Identify which cell holds the provided text, then report its [X, Y] central coordinate. 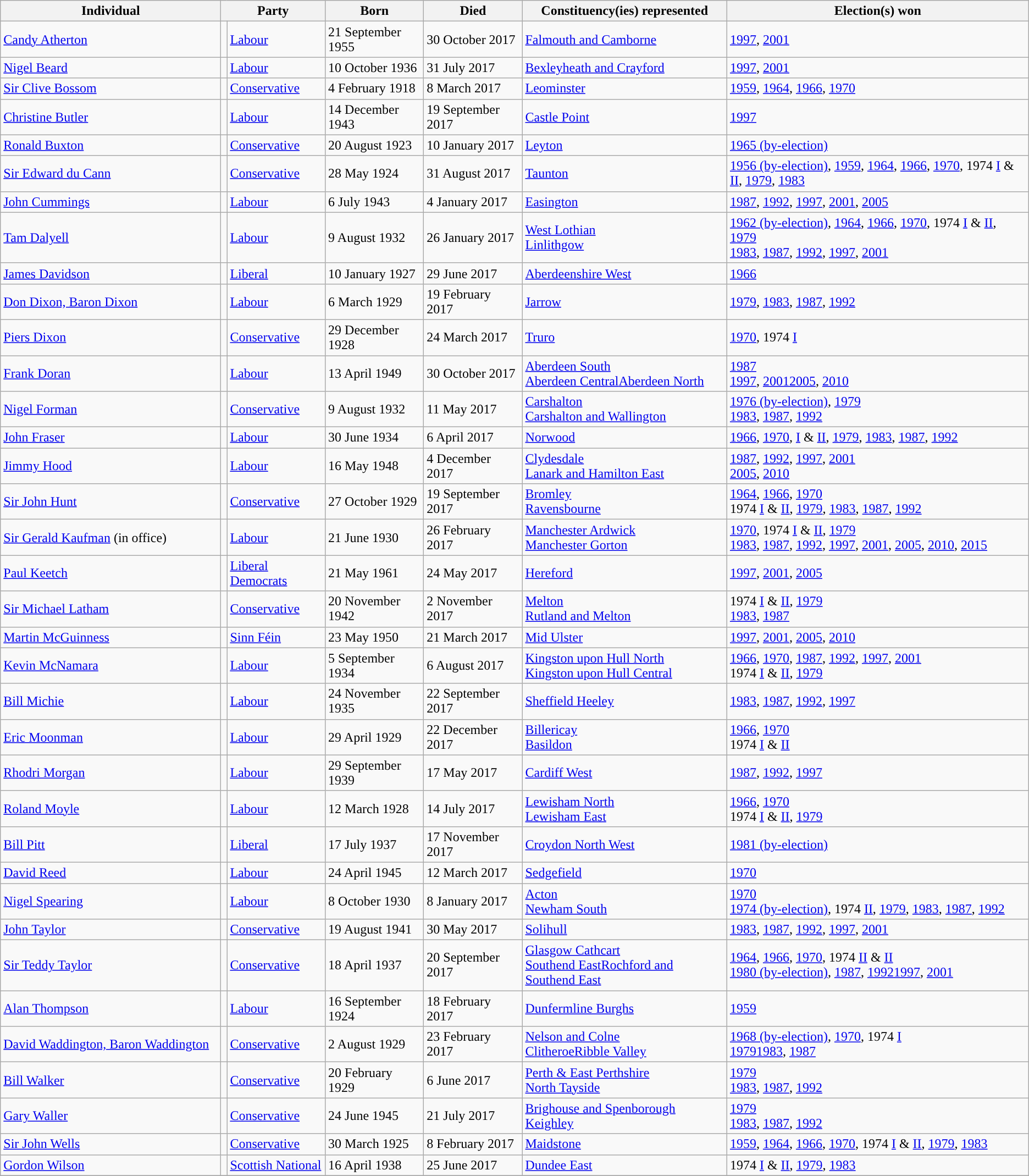
17 May 2017 [473, 773]
1965 (by-election) [877, 145]
Dunfermline Burghs [624, 1008]
Don Dixon, Baron Dixon [111, 301]
1983, 1987, 1992, 1997 [877, 702]
19 February 2017 [473, 301]
Brighouse and SpenboroughKeighley [624, 1116]
Candy Atherton [111, 40]
John Cummings [111, 202]
29 June 2017 [473, 273]
ActonNewham South [624, 901]
1987, 1992, 1997, 2001, 2005 [877, 202]
6 August 2017 [473, 665]
BillericayBasildon [624, 737]
30 March 1925 [375, 1144]
1962 (by-election), 1964, 1966, 1970, 1974 I & II, 19791983, 1987, 1992, 1997, 2001 [877, 238]
Perth & East PerthshireNorth Tayside [624, 1080]
23 May 1950 [375, 637]
Aberdeen SouthAberdeen CentralAberdeen North [624, 373]
Maidstone [624, 1144]
26 February 2017 [473, 538]
1979, 1983, 1987, 1992 [877, 301]
Christine Butler [111, 117]
Eric Moonman [111, 737]
11 May 2017 [473, 409]
Election(s) won [877, 11]
29 December 1928 [375, 338]
6 July 1943 [375, 202]
Nigel Beard [111, 68]
1981 (by-election) [877, 844]
Mid Ulster [624, 637]
6 March 1929 [375, 301]
Ronald Buxton [111, 145]
Sir John Hunt [111, 501]
10 January 1927 [375, 273]
Liberal Democrats [276, 573]
Sir Teddy Taylor [111, 965]
23 February 2017 [473, 1045]
Sir Gerald Kaufman (in office) [111, 538]
1997, 2001, 2005 [877, 573]
1966 [877, 273]
24 June 1945 [375, 1116]
Piers Dixon [111, 338]
8 March 2017 [473, 89]
Aberdeenshire West [624, 273]
David Reed [111, 873]
Nelson and ColneClitheroeRibble Valley [624, 1045]
Gordon Wilson [111, 1165]
17 November 2017 [473, 844]
1966, 19701974 I & II [877, 737]
Rhodri Morgan [111, 773]
Sir Edward du Cann [111, 174]
Gary Waller [111, 1116]
1970, 1974 I [877, 338]
Sir John Wells [111, 1144]
20 February 1929 [375, 1080]
Roland Moyle [111, 808]
Paul Keetch [111, 573]
16 September 1924 [375, 1008]
Kingston upon Hull NorthKingston upon Hull Central [624, 665]
1976 (by-election), 19791983, 1987, 1992 [877, 409]
1997 [877, 117]
BromleyRavensbourne [624, 501]
1983, 1987, 1992, 1997, 2001 [877, 930]
28 May 1924 [375, 174]
10 October 1936 [375, 68]
Party [273, 11]
Constituency(ies) represented [624, 11]
ClydesdaleLanark and Hamilton East [624, 466]
16 April 1938 [375, 1165]
Alan Thompson [111, 1008]
Leominster [624, 89]
20 November 1942 [375, 609]
1959, 1964, 1966, 1970, 1974 I & II, 1979, 1983 [877, 1144]
19701974 (by-election), 1974 II, 1979, 1983, 1987, 1992 [877, 901]
Sheffield Heeley [624, 702]
12 March 1928 [375, 808]
Easington [624, 202]
Nigel Forman [111, 409]
Sir Michael Latham [111, 609]
1956 (by-election), 1959, 1964, 1966, 1970, 1974 I & II, 1979, 1983 [877, 174]
Glasgow CathcartSouthend EastRochford and Southend East [624, 965]
Solihull [624, 930]
Castle Point [624, 117]
Sinn Féin [276, 637]
David Waddington, Baron Waddington [111, 1045]
John Fraser [111, 438]
Manchester ArdwickManchester Gorton [624, 538]
14 July 2017 [473, 808]
2 November 2017 [473, 609]
Frank Doran [111, 373]
26 January 2017 [473, 238]
21 July 2017 [473, 1116]
Bill Pitt [111, 844]
Bexleyheath and Crayford [624, 68]
Croydon North West [624, 844]
CarshaltonCarshalton and Wallington [624, 409]
Jimmy Hood [111, 466]
20 September 2017 [473, 965]
1997, 2001, 2005, 2010 [877, 637]
Martin McGuinness [111, 637]
4 February 1918 [375, 89]
30 June 1934 [375, 438]
18 April 1937 [375, 965]
19871997, 20012005, 2010 [877, 373]
27 October 1929 [375, 501]
Truro [624, 338]
21 May 1961 [375, 573]
1964, 1966, 1970, 1974 II & II1980 (by-election), 1987, 19921997, 2001 [877, 965]
2 August 1929 [375, 1045]
James Davidson [111, 273]
Hereford [624, 573]
29 September 1939 [375, 773]
1970 [877, 873]
6 April 2017 [473, 438]
Scottish National [276, 1165]
24 November 1935 [375, 702]
Individual [111, 11]
22 December 2017 [473, 737]
1970, 1974 I & II, 19791983, 1987, 1992, 1997, 2001, 2005, 2010, 2015 [877, 538]
31 August 2017 [473, 174]
Tam Dalyell [111, 238]
22 September 2017 [473, 702]
21 September 1955 [375, 40]
16 May 1948 [375, 466]
Died [473, 11]
1968 (by-election), 1970, 1974 I19791983, 1987 [877, 1045]
1964, 1966, 19701974 I & II, 1979, 1983, 1987, 1992 [877, 501]
MeltonRutland and Melton [624, 609]
West LothianLinlithgow [624, 238]
18 February 2017 [473, 1008]
Jarrow [624, 301]
5 September 1934 [375, 665]
1974 I & II, 1979, 1983 [877, 1165]
1987, 1992, 1997, 20012005, 2010 [877, 466]
12 March 2017 [473, 873]
24 March 2017 [473, 338]
24 April 1945 [375, 873]
24 May 2017 [473, 573]
Lewisham NorthLewisham East [624, 808]
John Taylor [111, 930]
8 October 1930 [375, 901]
10 January 2017 [473, 145]
31 July 2017 [473, 68]
13 April 1949 [375, 373]
Cardiff West [624, 773]
1987, 1992, 1997 [877, 773]
14 December 1943 [375, 117]
4 January 2017 [473, 202]
21 June 1930 [375, 538]
1959, 1964, 1966, 1970 [877, 89]
Nigel Spearing [111, 901]
4 December 2017 [473, 466]
8 January 2017 [473, 901]
21 March 2017 [473, 637]
29 April 1929 [375, 737]
1966, 1970, I & II, 1979, 1983, 1987, 1992 [877, 438]
Dundee East [624, 1165]
20 August 1923 [375, 145]
30 May 2017 [473, 930]
Bill Walker [111, 1080]
1966, 19701974 I & II, 1979 [877, 808]
19 August 1941 [375, 930]
25 June 2017 [473, 1165]
Falmouth and Camborne [624, 40]
1959 [877, 1008]
6 June 2017 [473, 1080]
Sir Clive Bossom [111, 89]
Sedgefield [624, 873]
Kevin McNamara [111, 665]
Bill Michie [111, 702]
17 July 1937 [375, 844]
Leyton [624, 145]
8 February 2017 [473, 1144]
1974 I & II, 19791983, 1987 [877, 609]
1966, 1970, 1987, 1992, 1997, 20011974 I & II, 1979 [877, 665]
Norwood [624, 438]
Taunton [624, 174]
Born [375, 11]
